Capture the cell that displays the provided text and extract its [x, y] central coordinate. 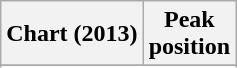
Chart (2013) [72, 34]
Peakposition [189, 34]
